For the text-containing cell, return its midpoint in (x, y) coordinate format. 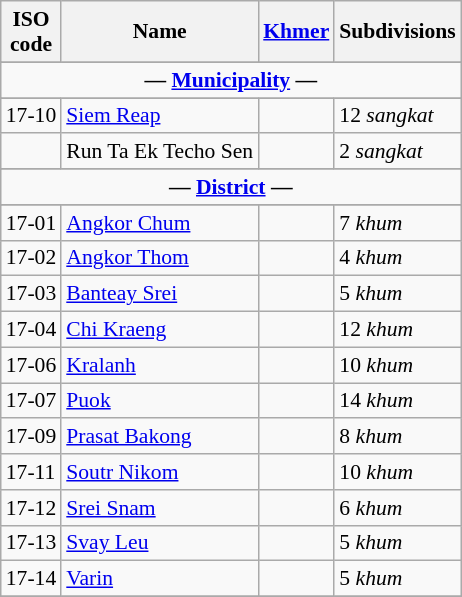
Prasat Bakong (160, 437)
Siem Reap (160, 116)
Banteay Srei (160, 294)
12 khum (398, 330)
17-12 (31, 508)
6 khum (398, 508)
17-11 (31, 472)
Angkor Chum (160, 223)
4 khum (398, 258)
Kralanh (160, 365)
Angkor Thom (160, 258)
17-14 (31, 579)
ISOcode (31, 32)
17-09 (31, 437)
Svay Leu (160, 543)
7 khum (398, 223)
Puok (160, 401)
Run Ta Ek Techo Sen (160, 152)
17-13 (31, 543)
Varin (160, 579)
2 sangkat (398, 152)
17-01 (31, 223)
17-06 (31, 365)
17-07 (31, 401)
Name (160, 32)
Khmer (296, 32)
— Municipality — (231, 80)
17-04 (31, 330)
Soutr Nikom (160, 472)
Chi Kraeng (160, 330)
— District — (231, 187)
8 khum (398, 437)
Srei Snam (160, 508)
Subdivisions (398, 32)
14 khum (398, 401)
17-03 (31, 294)
17-10 (31, 116)
12 sangkat (398, 116)
17-02 (31, 258)
